Return [X, Y] of the center of cell containing provided text 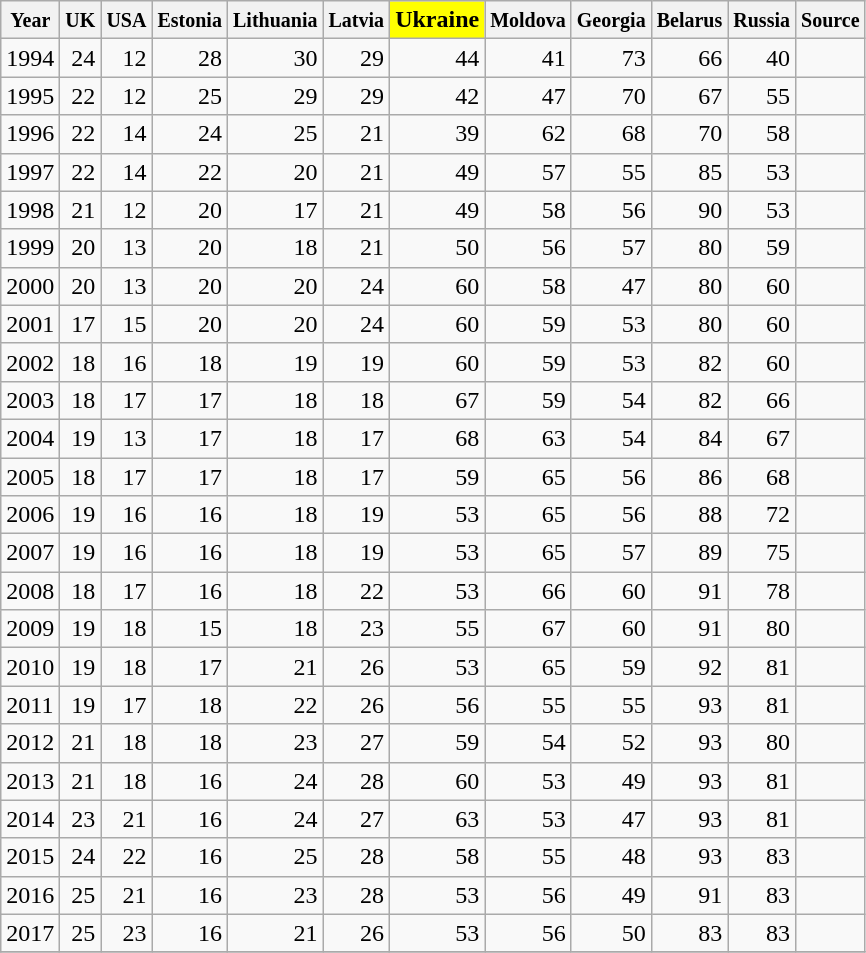
1994 [30, 58]
Georgia [611, 20]
Russia [762, 20]
89 [690, 553]
2003 [30, 400]
2002 [30, 362]
2016 [30, 895]
85 [690, 172]
Moldova [528, 20]
86 [690, 477]
88 [690, 515]
2007 [30, 553]
72 [762, 515]
2008 [30, 591]
2014 [30, 819]
40 [762, 58]
Belarus [690, 20]
2005 [30, 477]
2006 [30, 515]
Year [30, 20]
2013 [30, 781]
1998 [30, 210]
42 [438, 96]
Latvia [356, 20]
USA [126, 20]
39 [438, 134]
1997 [30, 172]
2000 [30, 286]
1999 [30, 248]
2017 [30, 933]
2004 [30, 438]
84 [690, 438]
2010 [30, 667]
1996 [30, 134]
48 [611, 857]
30 [275, 58]
75 [762, 553]
44 [438, 58]
41 [528, 58]
90 [690, 210]
Lithuania [275, 20]
78 [762, 591]
Ukraine [438, 20]
2015 [30, 857]
1995 [30, 96]
52 [611, 743]
62 [528, 134]
Estonia [190, 20]
2001 [30, 324]
2012 [30, 743]
UK [80, 20]
Source [831, 20]
2009 [30, 629]
92 [690, 667]
2011 [30, 705]
73 [611, 58]
